Detect which cell encompasses the target text, then output its (x, y) center coordinate. 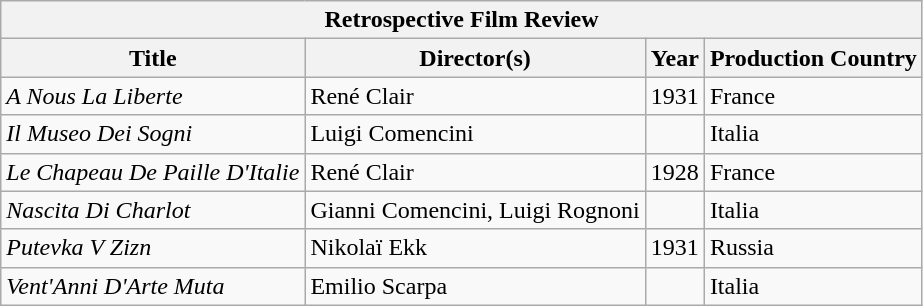
1928 (674, 172)
A Nous La Liberte (153, 96)
Retrospective Film Review (462, 20)
Il Museo Dei Sogni (153, 134)
Emilio Scarpa (475, 286)
Director(s) (475, 58)
Year (674, 58)
Putevka V Zizn (153, 248)
Production Country (813, 58)
Le Chapeau De Paille D'Italie (153, 172)
Vent'Anni D'Arte Muta (153, 286)
Gianni Comencini, Luigi Rognoni (475, 210)
Russia (813, 248)
Luigi Comencini (475, 134)
Title (153, 58)
Nascita Di Charlot (153, 210)
Nikolaï Ekk (475, 248)
